Output the (x, y) coordinate of the center of the cell containing the given text.  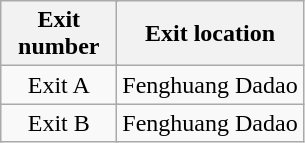
Exit A (59, 85)
Exit number (59, 34)
Exit location (210, 34)
Exit B (59, 123)
